Extract the (X, Y) coordinate from the center of the cell holding the provided text.  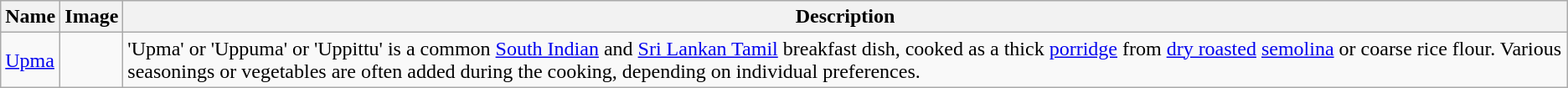
Image (92, 17)
Name (30, 17)
Description (845, 17)
Upma (30, 60)
